Determine the (X, Y) coordinate at the center of the cell enclosing the given text.  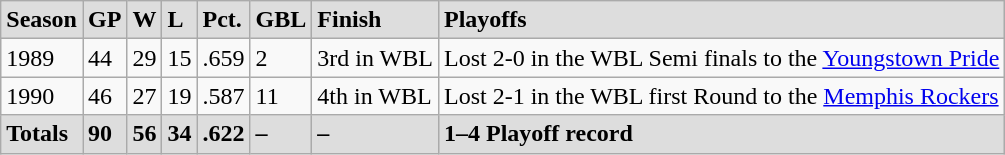
W (144, 20)
Lost 2-1 in the WBL first Round to the Memphis Rockers (721, 96)
Pct. (224, 20)
Lost 2-0 in the WBL Semi finals to the Youngstown Pride (721, 58)
56 (144, 134)
11 (281, 96)
Finish (376, 20)
2 (281, 58)
1989 (42, 58)
Playoffs (721, 20)
3rd in WBL (376, 58)
.587 (224, 96)
90 (104, 134)
L (180, 20)
Totals (42, 134)
19 (180, 96)
15 (180, 58)
1–4 Playoff record (721, 134)
34 (180, 134)
29 (144, 58)
.622 (224, 134)
Season (42, 20)
.659 (224, 58)
27 (144, 96)
4th in WBL (376, 96)
GBL (281, 20)
1990 (42, 96)
44 (104, 58)
GP (104, 20)
46 (104, 96)
